Identify which cell holds the provided text, then report its (X, Y) central coordinate. 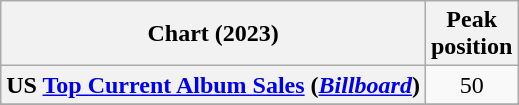
Peakposition (471, 34)
Chart (2023) (214, 34)
US Top Current Album Sales (Billboard) (214, 85)
50 (471, 85)
